Output the (x, y) coordinate of the center of the cell containing the given text.  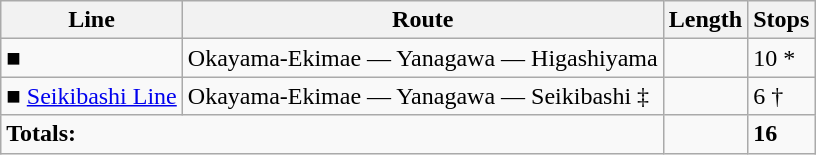
■ (92, 58)
6 † (782, 96)
Length (705, 20)
16 (782, 134)
Stops (782, 20)
Okayama-Ekimae — Yanagawa — Higashiyama (422, 58)
Okayama-Ekimae — Yanagawa — Seikibashi ‡ (422, 96)
Totals: (332, 134)
Route (422, 20)
Line (92, 20)
■ Seikibashi Line (92, 96)
10 * (782, 58)
